Provide the (x, y) coordinate of the cell's center where the given text is located.  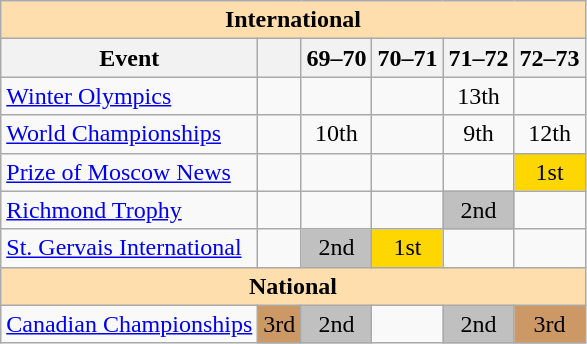
71–72 (478, 58)
Richmond Trophy (130, 210)
12th (550, 134)
69–70 (336, 58)
13th (478, 96)
Prize of Moscow News (130, 172)
9th (478, 134)
National (293, 286)
Canadian Championships (130, 324)
St. Gervais International (130, 248)
10th (336, 134)
Winter Olympics (130, 96)
International (293, 20)
World Championships (130, 134)
72–73 (550, 58)
70–71 (408, 58)
Event (130, 58)
